Find where the given text appears and provide that cell's center as (x, y) coordinate. 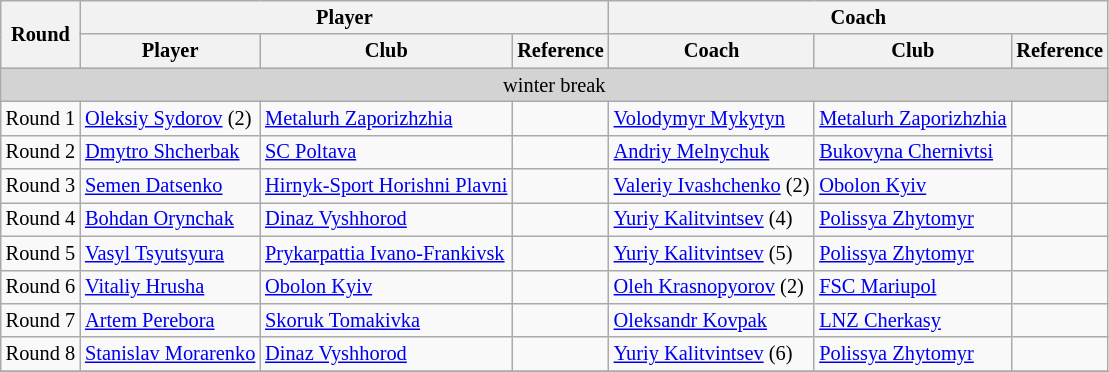
Skoruk Tomakivka (386, 320)
Yuriy Kalitvintsev (4) (712, 219)
Oleksandr Kovpak (712, 320)
Andriy Melnychuk (712, 152)
Round (40, 34)
Bohdan Orynchak (170, 219)
Yuriy Kalitvintsev (6) (712, 354)
Round 2 (40, 152)
Volodymyr Mykytyn (712, 118)
Vitaliy Hrusha (170, 287)
Round 4 (40, 219)
Round 1 (40, 118)
Round 3 (40, 186)
FSC Mariupol (912, 287)
Round 7 (40, 320)
Artem Perebora (170, 320)
Vasyl Tsyutsyura (170, 253)
Oleksiy Sydorov (2) (170, 118)
Prykarpattia Ivano-Frankivsk (386, 253)
Yuriy Kalitvintsev (5) (712, 253)
Hirnyk-Sport Horishni Plavni (386, 186)
Stanislav Morarenko (170, 354)
Dmytro Shcherbak (170, 152)
Round 5 (40, 253)
Valeriy Ivashchenko (2) (712, 186)
winter break (554, 85)
Bukovyna Chernivtsi (912, 152)
Round 6 (40, 287)
Oleh Krasnopyorov (2) (712, 287)
Semen Datsenko (170, 186)
LNZ Cherkasy (912, 320)
Round 8 (40, 354)
SC Poltava (386, 152)
